Return the (X, Y) coordinate for the center point of the cell that contains the specified text.  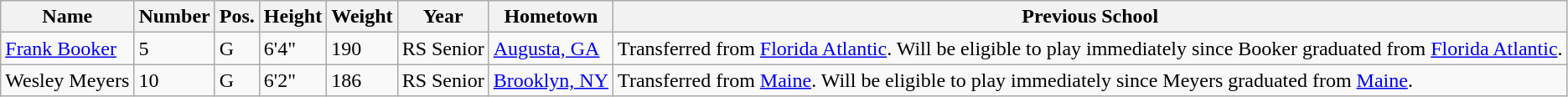
6'2" (292, 80)
Number (174, 17)
Frank Booker (67, 48)
Previous School (1090, 17)
Hometown (551, 17)
Augusta, GA (551, 48)
Year (442, 17)
190 (362, 48)
Transferred from Florida Atlantic. Will be eligible to play immediately since Booker graduated from Florida Atlantic. (1090, 48)
5 (174, 48)
Transferred from Maine. Will be eligible to play immediately since Meyers graduated from Maine. (1090, 80)
Pos. (236, 17)
Wesley Meyers (67, 80)
Name (67, 17)
186 (362, 80)
Brooklyn, NY (551, 80)
Height (292, 17)
Weight (362, 17)
6'4" (292, 48)
10 (174, 80)
